Detect which cell encompasses the target text, then output its [x, y] center coordinate. 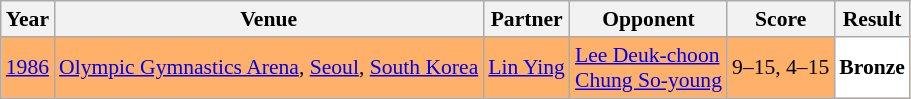
Venue [268, 19]
Result [872, 19]
Olympic Gymnastics Arena, Seoul, South Korea [268, 68]
Lin Ying [526, 68]
Opponent [648, 19]
Score [780, 19]
Lee Deuk-choon Chung So-young [648, 68]
Year [28, 19]
Bronze [872, 68]
9–15, 4–15 [780, 68]
Partner [526, 19]
1986 [28, 68]
